For the text-containing cell, return its midpoint in [X, Y] coordinate format. 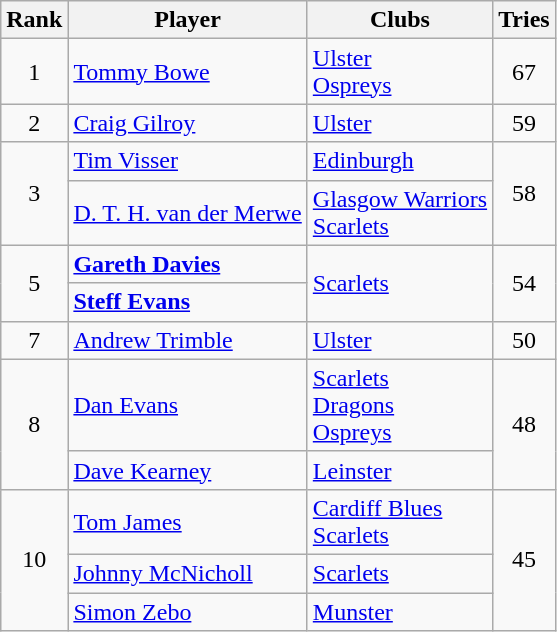
10 [34, 560]
45 [524, 560]
Leinster [400, 470]
Tommy Bowe [188, 72]
Simon Zebo [188, 611]
50 [524, 340]
Dan Evans [188, 405]
Clubs [400, 20]
Johnny McNicholl [188, 573]
8 [34, 424]
7 [34, 340]
Edinburgh [400, 161]
Craig Gilroy [188, 123]
Munster [400, 611]
5 [34, 283]
Steff Evans [188, 302]
59 [524, 123]
Andrew Trimble [188, 340]
Rank [34, 20]
Tim Visser [188, 161]
Dave Kearney [188, 470]
Player [188, 20]
Tries [524, 20]
Scarlets Dragons Ospreys [400, 405]
48 [524, 424]
Ulster Ospreys [400, 72]
Glasgow Warriors Scarlets [400, 212]
54 [524, 283]
1 [34, 72]
3 [34, 194]
D. T. H. van der Merwe [188, 212]
2 [34, 123]
58 [524, 194]
67 [524, 72]
Gareth Davies [188, 264]
Tom James [188, 522]
Cardiff Blues Scarlets [400, 522]
